From the cell containing the given text, extract its center point as (X, Y) coordinate. 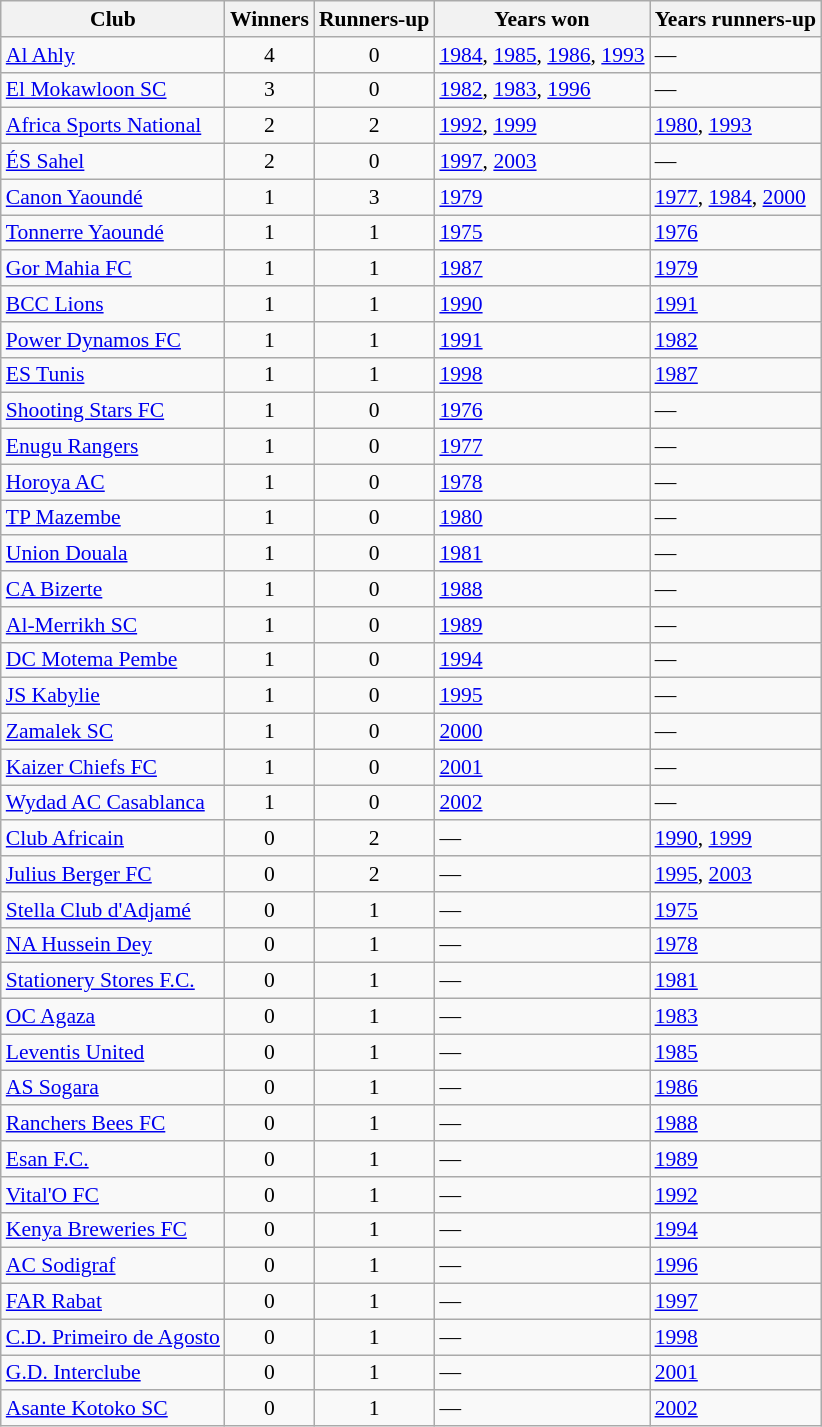
Club Africain (113, 839)
Enugu Rangers (113, 447)
Wydad AC Casablanca (113, 803)
2000 (542, 732)
1997 (736, 1302)
Years runners-up (736, 19)
CA Bizerte (113, 589)
1986 (736, 1088)
Union Douala (113, 554)
Al-Merrikh SC (113, 625)
Gor Mahia FC (113, 269)
Power Dynamos FC (113, 340)
FAR Rabat (113, 1302)
AS Sogara (113, 1088)
1977 (542, 447)
1990, 1999 (736, 839)
Ranchers Bees FC (113, 1124)
Stationery Stores F.C. (113, 981)
ES Tunis (113, 375)
1990 (542, 304)
Julius Berger FC (113, 874)
Stella Club d'Adjamé (113, 910)
1983 (736, 1017)
ÉS Sahel (113, 162)
Al Ahly (113, 55)
OC Agaza (113, 1017)
AC Sodigraf (113, 1266)
C.D. Primeiro de Agosto (113, 1337)
DC Motema Pembe (113, 660)
Kaizer Chiefs FC (113, 767)
Vital'O FC (113, 1195)
1977, 1984, 2000 (736, 197)
1985 (736, 1052)
Esan F.C. (113, 1159)
1995, 2003 (736, 874)
1980, 1993 (736, 126)
TP Mazembe (113, 518)
Years won (542, 19)
NA Hussein Dey (113, 945)
1982 (736, 340)
Tonnerre Yaoundé (113, 233)
1992 (736, 1195)
1980 (542, 518)
Runners-up (374, 19)
El Mokawloon SC (113, 90)
1984, 1985, 1986, 1993 (542, 55)
Asante Kotoko SC (113, 1409)
G.D. Interclube (113, 1373)
Canon Yaoundé (113, 197)
1997, 2003 (542, 162)
BCC Lions (113, 304)
1995 (542, 696)
Club (113, 19)
1996 (736, 1266)
Kenya Breweries FC (113, 1230)
Africa Sports National (113, 126)
4 (270, 55)
Horoya AC (113, 482)
1992, 1999 (542, 126)
Shooting Stars FC (113, 411)
Winners (270, 19)
Zamalek SC (113, 732)
JS Kabylie (113, 696)
1982, 1983, 1996 (542, 90)
Leventis United (113, 1052)
